Detect which cell encompasses the target text, then output its (X, Y) center coordinate. 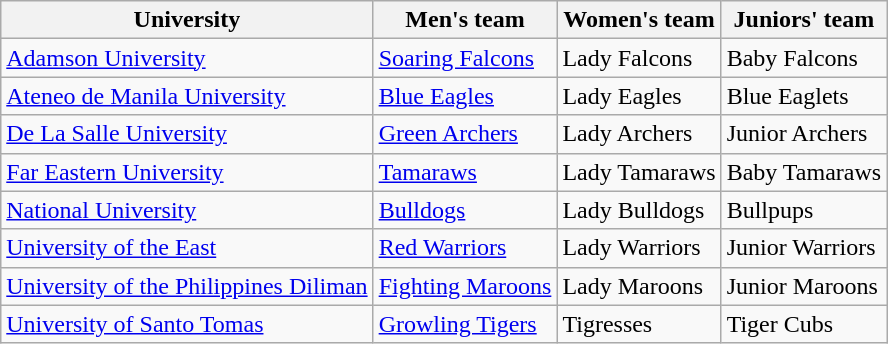
Tigresses (639, 324)
Lady Archers (639, 134)
Lady Tamaraws (639, 172)
Women's team (639, 20)
Tiger Cubs (804, 324)
Lady Maroons (639, 286)
Men's team (465, 20)
Lady Bulldogs (639, 210)
University of the Philippines Diliman (187, 286)
Lady Falcons (639, 58)
Bulldogs (465, 210)
Ateneo de Manila University (187, 96)
Tamaraws (465, 172)
De La Salle University (187, 134)
Baby Tamaraws (804, 172)
University (187, 20)
Lady Eagles (639, 96)
University of the East (187, 248)
Blue Eagles (465, 96)
Junior Maroons (804, 286)
Blue Eaglets (804, 96)
National University (187, 210)
Lady Warriors (639, 248)
Juniors' team (804, 20)
Green Archers (465, 134)
Far Eastern University (187, 172)
Bullpups (804, 210)
Baby Falcons (804, 58)
Fighting Maroons (465, 286)
Junior Archers (804, 134)
Red Warriors (465, 248)
University of Santo Tomas (187, 324)
Soaring Falcons (465, 58)
Growling Tigers (465, 324)
Junior Warriors (804, 248)
Adamson University (187, 58)
